Pinpoint the cell where the given text exists, returning its [x, y] midpoint coordinate. 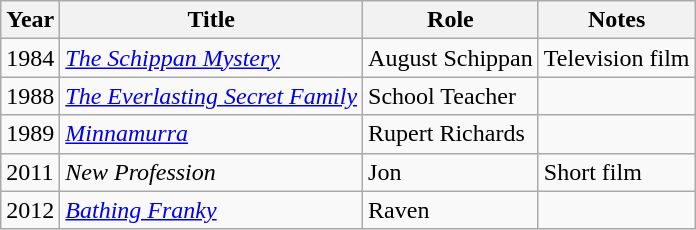
1988 [30, 96]
The Everlasting Secret Family [212, 96]
School Teacher [451, 96]
Television film [616, 58]
2012 [30, 210]
Bathing Franky [212, 210]
Role [451, 20]
Rupert Richards [451, 134]
The Schippan Mystery [212, 58]
Minnamurra [212, 134]
Notes [616, 20]
Title [212, 20]
August Schippan [451, 58]
1984 [30, 58]
New Profession [212, 172]
Raven [451, 210]
Short film [616, 172]
2011 [30, 172]
Jon [451, 172]
1989 [30, 134]
Year [30, 20]
